Determine the (X, Y) coordinate at the center of the cell enclosing the given text.  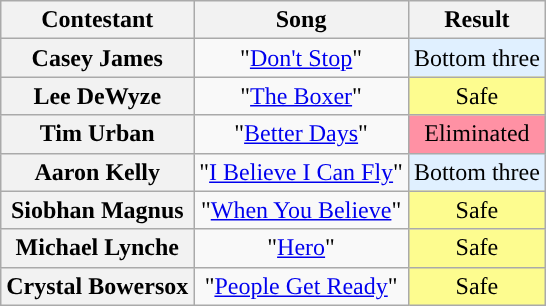
Eliminated (476, 134)
"I Believe I Can Fly" (302, 172)
Siobhan Magnus (98, 210)
Crystal Bowersox (98, 286)
Casey James (98, 58)
"Don't Stop" (302, 58)
Michael Lynche (98, 248)
Song (302, 20)
Aaron Kelly (98, 172)
Tim Urban (98, 134)
"Hero" (302, 248)
"When You Believe" (302, 210)
"Better Days" (302, 134)
Result (476, 20)
Lee DeWyze (98, 96)
Contestant (98, 20)
"The Boxer" (302, 96)
"People Get Ready" (302, 286)
